Pinpoint the cell where the given text exists, returning its (x, y) midpoint coordinate. 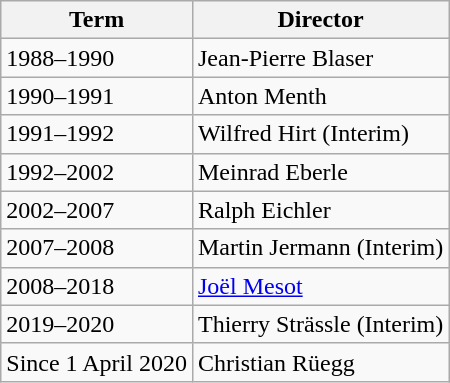
1990–1991 (97, 96)
Jean-Pierre Blaser (320, 58)
Martin Jermann (Interim) (320, 248)
1988–1990 (97, 58)
1991–1992 (97, 134)
Term (97, 20)
2002–2007 (97, 210)
Thierry Strässle (Interim) (320, 324)
Christian Rüegg (320, 362)
2007–2008 (97, 248)
2019–2020 (97, 324)
1992–2002 (97, 172)
Anton Menth (320, 96)
Wilfred Hirt (Interim) (320, 134)
2008–2018 (97, 286)
Meinrad Eberle (320, 172)
Ralph Eichler (320, 210)
Joël Mesot (320, 286)
Since 1 April 2020 (97, 362)
Director (320, 20)
